Pinpoint the cell where the given text exists, returning its [x, y] midpoint coordinate. 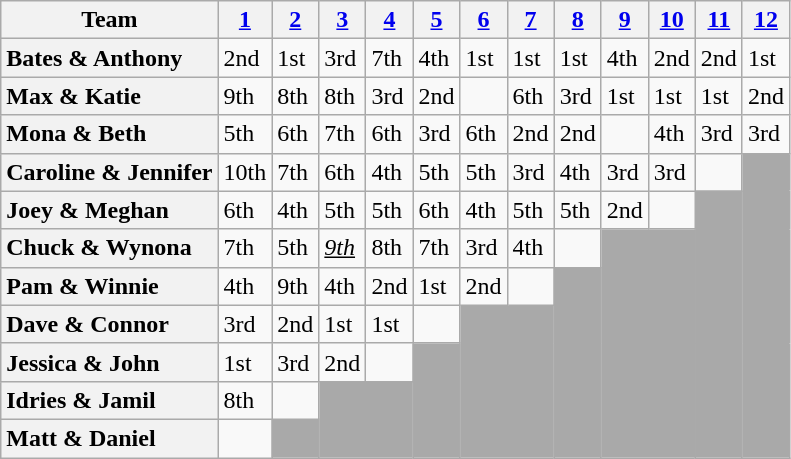
Bates & Anthony [110, 58]
Joey & Meghan [110, 210]
Mona & Beth [110, 134]
5 [436, 20]
Matt & Daniel [110, 438]
2 [296, 20]
6 [484, 20]
Team [110, 20]
Jessica & John [110, 362]
Idries & Jamil [110, 400]
10th [245, 172]
10 [672, 20]
Caroline & Jennifer [110, 172]
Dave & Connor [110, 324]
Max & Katie [110, 96]
9 [624, 20]
3 [342, 20]
Chuck & Wynona [110, 248]
8 [578, 20]
4 [390, 20]
Pam & Winnie [110, 286]
11 [718, 20]
1 [245, 20]
12 [766, 20]
7 [530, 20]
